Locate the cell with the specified text and output its (X, Y) center coordinate. 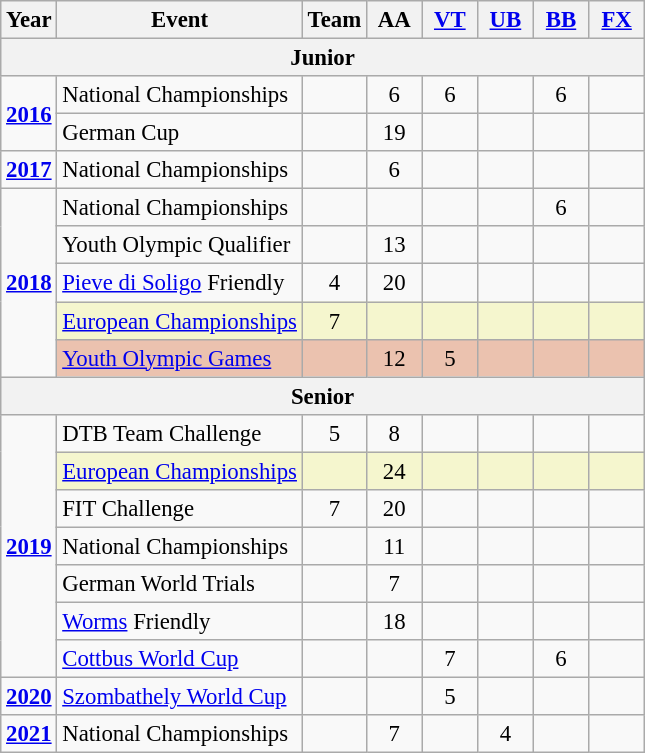
19 (394, 133)
12 (394, 358)
2017 (29, 170)
Pieve di Soligo Friendly (180, 283)
2020 (29, 697)
8 (394, 433)
2016 (29, 114)
2021 (29, 734)
Team (334, 20)
2019 (29, 546)
FX (617, 20)
Cottbus World Cup (180, 659)
AA (394, 20)
Youth Olympic Qualifier (180, 245)
FIT Challenge (180, 509)
11 (394, 546)
Year (29, 20)
Senior (323, 396)
Event (180, 20)
UB (506, 20)
13 (394, 245)
DTB Team Challenge (180, 433)
Youth Olympic Games (180, 358)
18 (394, 621)
Junior (323, 58)
24 (394, 471)
German Cup (180, 133)
Szombathely World Cup (180, 697)
German World Trials (180, 584)
2018 (29, 283)
VT (450, 20)
Worms Friendly (180, 621)
BB (561, 20)
